Detect which cell encompasses the target text, then output its [X, Y] center coordinate. 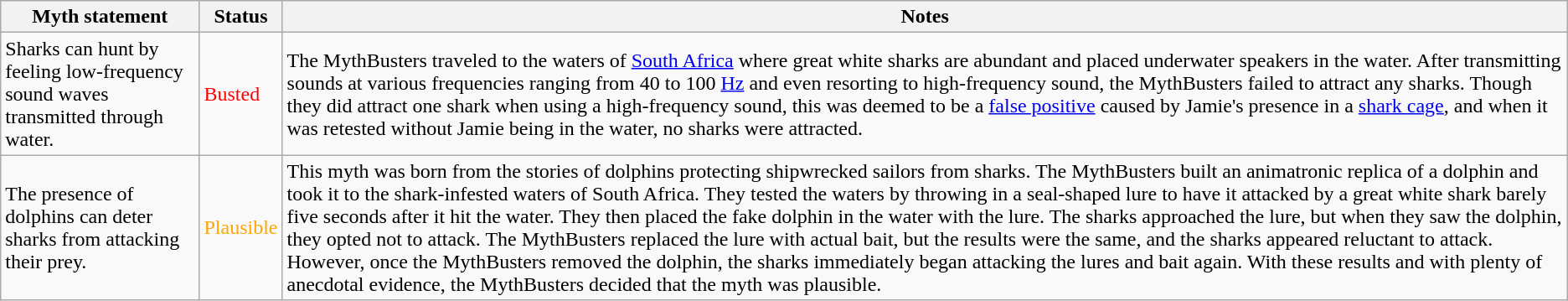
Sharks can hunt by feeling low-frequency sound waves transmitted through water. [101, 94]
Notes [925, 17]
Myth statement [101, 17]
The presence of dolphins can deter sharks from attacking their prey. [101, 228]
Plausible [241, 228]
Busted [241, 94]
Status [241, 17]
